Detect which cell encompasses the target text, then output its [X, Y] center coordinate. 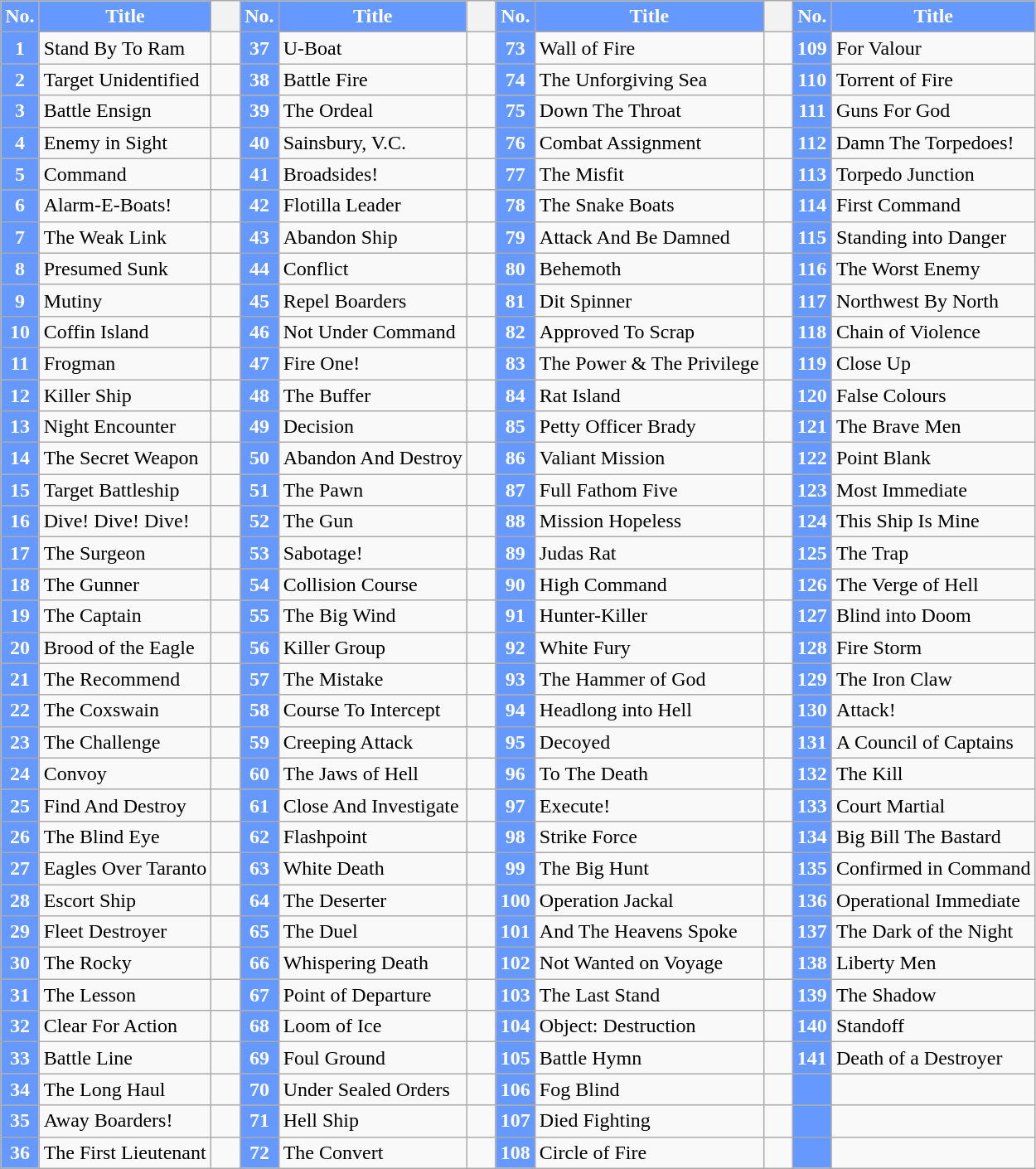
125 [812, 553]
To The Death [649, 774]
Brood of the Eagle [125, 648]
98 [516, 837]
Course To Intercept [373, 711]
61 [259, 805]
Guns For God [933, 111]
Torrent of Fire [933, 80]
111 [812, 111]
65 [259, 932]
The Snake Boats [649, 206]
40 [259, 143]
30 [20, 963]
The Blind Eye [125, 837]
33 [20, 1058]
Loom of Ice [373, 1026]
120 [812, 395]
76 [516, 143]
Liberty Men [933, 963]
140 [812, 1026]
72 [259, 1152]
32 [20, 1026]
Hell Ship [373, 1121]
24 [20, 774]
115 [812, 237]
The Unforgiving Sea [649, 80]
77 [516, 174]
75 [516, 111]
Dit Spinner [649, 300]
Clear For Action [125, 1026]
Judas Rat [649, 553]
The Jaws of Hell [373, 774]
10 [20, 332]
Petty Officer Brady [649, 427]
9 [20, 300]
57 [259, 679]
Not Wanted on Voyage [649, 963]
21 [20, 679]
Command [125, 174]
The Convert [373, 1152]
Fog Blind [649, 1089]
2 [20, 80]
Strike Force [649, 837]
Big Bill The Bastard [933, 837]
106 [516, 1089]
Flotilla Leader [373, 206]
Chain of Violence [933, 332]
112 [812, 143]
130 [812, 711]
41 [259, 174]
49 [259, 427]
Full Fathom Five [649, 490]
The Shadow [933, 995]
Execute! [649, 805]
The Secret Weapon [125, 458]
Standoff [933, 1026]
134 [812, 837]
Battle Fire [373, 80]
The Iron Claw [933, 679]
53 [259, 553]
Damn The Torpedoes! [933, 143]
101 [516, 932]
Away Boarders! [125, 1121]
Enemy in Sight [125, 143]
54 [259, 584]
71 [259, 1121]
73 [516, 48]
43 [259, 237]
Target Unidentified [125, 80]
Operation Jackal [649, 900]
The Mistake [373, 679]
Killer Group [373, 648]
The Deserter [373, 900]
For Valour [933, 48]
Under Sealed Orders [373, 1089]
Death of a Destroyer [933, 1058]
The Lesson [125, 995]
19 [20, 616]
The Rocky [125, 963]
123 [812, 490]
27 [20, 868]
Whispering Death [373, 963]
92 [516, 648]
105 [516, 1058]
15 [20, 490]
89 [516, 553]
38 [259, 80]
3 [20, 111]
Headlong into Hell [649, 711]
133 [812, 805]
131 [812, 742]
The Worst Enemy [933, 269]
Presumed Sunk [125, 269]
86 [516, 458]
Fire One! [373, 363]
Stand By To Ram [125, 48]
The Gun [373, 521]
78 [516, 206]
124 [812, 521]
121 [812, 427]
Circle of Fire [649, 1152]
104 [516, 1026]
46 [259, 332]
Northwest By North [933, 300]
79 [516, 237]
51 [259, 490]
84 [516, 395]
119 [812, 363]
45 [259, 300]
The Big Wind [373, 616]
1 [20, 48]
The Pawn [373, 490]
The Duel [373, 932]
The Brave Men [933, 427]
Killer Ship [125, 395]
Most Immediate [933, 490]
Fire Storm [933, 648]
23 [20, 742]
Battle Hymn [649, 1058]
The Captain [125, 616]
Hunter-Killer [649, 616]
8 [20, 269]
Decision [373, 427]
The Power & The Privilege [649, 363]
Target Battleship [125, 490]
And The Heavens Spoke [649, 932]
Escort Ship [125, 900]
Rat Island [649, 395]
47 [259, 363]
Attack! [933, 711]
Close Up [933, 363]
Attack And Be Damned [649, 237]
The Gunner [125, 584]
96 [516, 774]
20 [20, 648]
Court Martial [933, 805]
52 [259, 521]
4 [20, 143]
The Long Haul [125, 1089]
80 [516, 269]
99 [516, 868]
36 [20, 1152]
29 [20, 932]
A Council of Captains [933, 742]
44 [259, 269]
39 [259, 111]
102 [516, 963]
Wall of Fire [649, 48]
Decoyed [649, 742]
Eagles Over Taranto [125, 868]
Sainsbury, V.C. [373, 143]
Close And Investigate [373, 805]
55 [259, 616]
12 [20, 395]
The Coxswain [125, 711]
59 [259, 742]
The Weak Link [125, 237]
74 [516, 80]
128 [812, 648]
Foul Ground [373, 1058]
81 [516, 300]
138 [812, 963]
Object: Destruction [649, 1026]
The Trap [933, 553]
67 [259, 995]
70 [259, 1089]
Repel Boarders [373, 300]
The Misfit [649, 174]
137 [812, 932]
Behemoth [649, 269]
Frogman [125, 363]
Convoy [125, 774]
Torpedo Junction [933, 174]
107 [516, 1121]
95 [516, 742]
The Surgeon [125, 553]
25 [20, 805]
87 [516, 490]
Flashpoint [373, 837]
The Buffer [373, 395]
108 [516, 1152]
97 [516, 805]
109 [812, 48]
Creeping Attack [373, 742]
7 [20, 237]
Conflict [373, 269]
60 [259, 774]
26 [20, 837]
141 [812, 1058]
18 [20, 584]
Point of Departure [373, 995]
The Dark of the Night [933, 932]
37 [259, 48]
Not Under Command [373, 332]
28 [20, 900]
132 [812, 774]
The First Lieutenant [125, 1152]
Broadsides! [373, 174]
The Verge of Hell [933, 584]
Died Fighting [649, 1121]
69 [259, 1058]
Dive! Dive! Dive! [125, 521]
58 [259, 711]
85 [516, 427]
The Ordeal [373, 111]
42 [259, 206]
68 [259, 1026]
118 [812, 332]
63 [259, 868]
48 [259, 395]
The Kill [933, 774]
The Hammer of God [649, 679]
Blind into Doom [933, 616]
62 [259, 837]
129 [812, 679]
Point Blank [933, 458]
The Last Stand [649, 995]
83 [516, 363]
Alarm-E-Boats! [125, 206]
16 [20, 521]
Valiant Mission [649, 458]
Collision Course [373, 584]
103 [516, 995]
11 [20, 363]
The Big Hunt [649, 868]
Coffin Island [125, 332]
136 [812, 900]
Down The Throat [649, 111]
Mission Hopeless [649, 521]
Abandon And Destroy [373, 458]
14 [20, 458]
56 [259, 648]
66 [259, 963]
139 [812, 995]
Approved To Scrap [649, 332]
90 [516, 584]
17 [20, 553]
Operational Immediate [933, 900]
White Fury [649, 648]
50 [259, 458]
82 [516, 332]
93 [516, 679]
High Command [649, 584]
126 [812, 584]
White Death [373, 868]
First Command [933, 206]
Find And Destroy [125, 805]
13 [20, 427]
Standing into Danger [933, 237]
Battle Ensign [125, 111]
Abandon Ship [373, 237]
U-Boat [373, 48]
Combat Assignment [649, 143]
64 [259, 900]
31 [20, 995]
114 [812, 206]
100 [516, 900]
This Ship Is Mine [933, 521]
135 [812, 868]
22 [20, 711]
The Challenge [125, 742]
Fleet Destroyer [125, 932]
5 [20, 174]
116 [812, 269]
110 [812, 80]
127 [812, 616]
Sabotage! [373, 553]
113 [812, 174]
122 [812, 458]
91 [516, 616]
35 [20, 1121]
The Recommend [125, 679]
94 [516, 711]
88 [516, 521]
6 [20, 206]
Battle Line [125, 1058]
117 [812, 300]
Night Encounter [125, 427]
34 [20, 1089]
False Colours [933, 395]
Mutiny [125, 300]
Confirmed in Command [933, 868]
